Return the (X, Y) coordinate for the center point of the cell that contains the specified text.  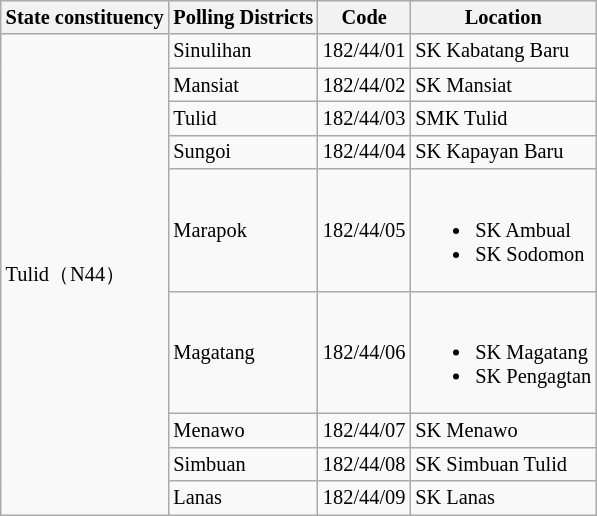
SK Kapayan Baru (503, 152)
182/44/09 (364, 498)
182/44/01 (364, 51)
Tulid (243, 118)
State constituency (85, 17)
Polling Districts (243, 17)
182/44/05 (364, 230)
SK MagatangSK Pengagtan (503, 352)
182/44/06 (364, 352)
Lanas (243, 498)
Sungoi (243, 152)
Menawo (243, 431)
SK Kabatang Baru (503, 51)
SK AmbualSK Sodomon (503, 230)
182/44/08 (364, 464)
182/44/02 (364, 85)
Tulid（N44） (85, 274)
Location (503, 17)
Simbuan (243, 464)
SK Menawo (503, 431)
182/44/04 (364, 152)
SK Mansiat (503, 85)
182/44/03 (364, 118)
Code (364, 17)
182/44/07 (364, 431)
Sinulihan (243, 51)
SMK Tulid (503, 118)
Marapok (243, 230)
SK Lanas (503, 498)
Magatang (243, 352)
Mansiat (243, 85)
SK Simbuan Tulid (503, 464)
